From the cell containing the given text, extract its center point as (X, Y) coordinate. 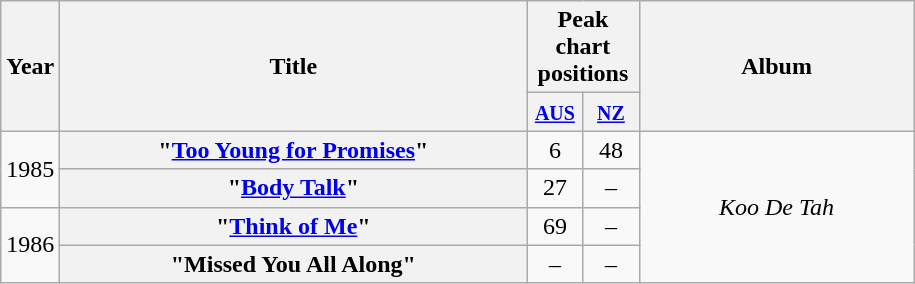
1986 (30, 245)
"Too Young for Promises" (294, 150)
Album (776, 66)
NZ (611, 112)
6 (555, 150)
"Missed You All Along" (294, 264)
Year (30, 66)
Title (294, 66)
48 (611, 150)
1985 (30, 169)
Peak chart positions (583, 47)
69 (555, 226)
AUS (555, 112)
"Body Talk" (294, 188)
27 (555, 188)
Koo De Tah (776, 207)
"Think of Me" (294, 226)
